Pinpoint the cell where the given text exists, returning its (X, Y) midpoint coordinate. 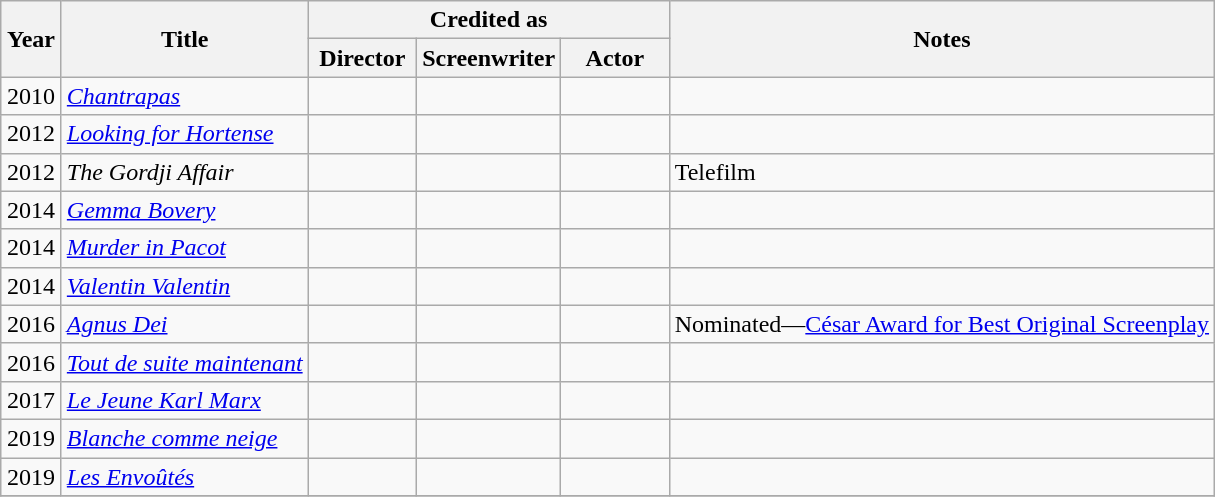
Gemma Bovery (184, 210)
The Gordji Affair (184, 172)
Looking for Hortense (184, 134)
Chantrapas (184, 96)
Murder in Pacot (184, 248)
Blanche comme neige (184, 438)
Actor (616, 58)
Agnus Dei (184, 324)
Year (32, 39)
Le Jeune Karl Marx (184, 400)
Title (184, 39)
Valentin Valentin (184, 286)
Director (362, 58)
Screenwriter (489, 58)
Notes (942, 39)
2017 (32, 400)
Tout de suite maintenant (184, 362)
Les Envoûtés (184, 477)
Nominated—César Award for Best Original Screenplay (942, 324)
2010 (32, 96)
Telefilm (942, 172)
Credited as (488, 20)
